From the cell containing the given text, extract its center point as [X, Y] coordinate. 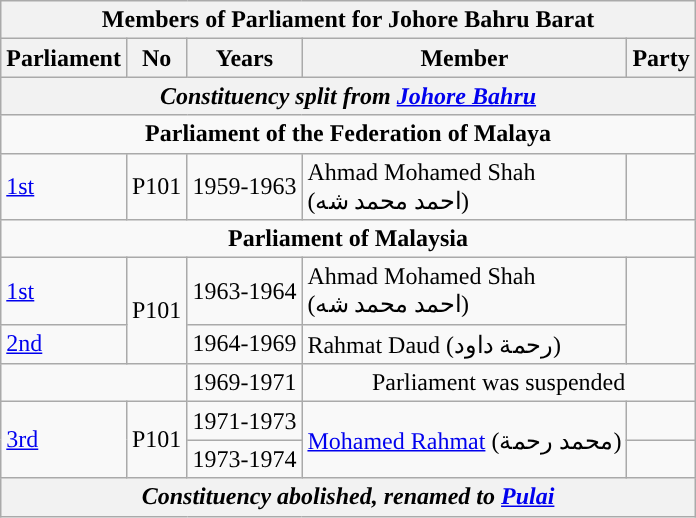
Parliament of Malaysia [348, 239]
1959-1963 [244, 186]
1973-1974 [244, 459]
Parliament was suspended [498, 383]
Years [244, 58]
1969-1971 [244, 383]
Parliament of the Federation of Malaya [348, 134]
1971-1973 [244, 421]
1964-1969 [244, 344]
Party [661, 58]
Member [464, 58]
Mohamed Rahmat (محمد رحمة) [464, 440]
1963-1964 [244, 292]
Members of Parliament for Johore Bahru Barat [348, 20]
No [156, 58]
2nd [64, 344]
3rd [64, 440]
Constituency abolished, renamed to Pulai [348, 497]
Constituency split from Johore Bahru [348, 96]
Parliament [64, 58]
Rahmat Daud (رحمة داود) [464, 344]
